From the cell containing the given text, extract its center point as (x, y) coordinate. 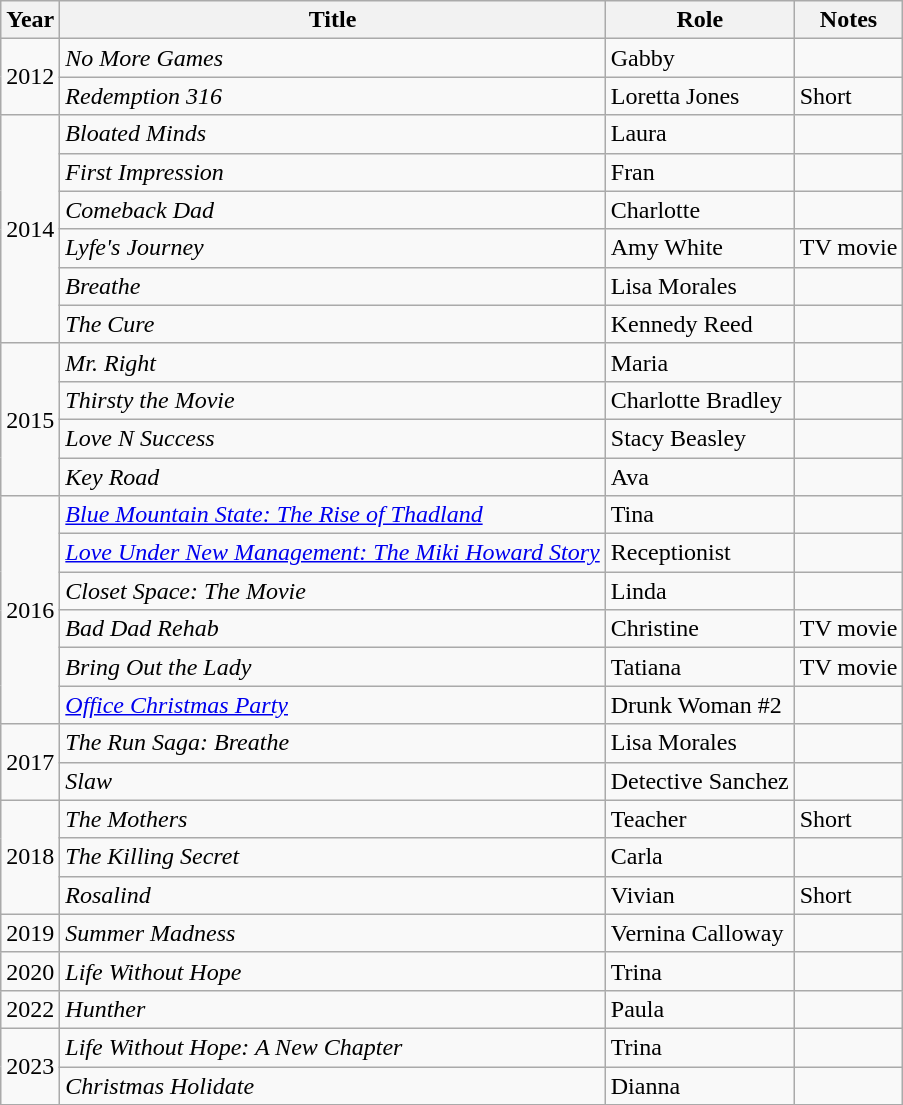
Teacher (700, 819)
Loretta Jones (700, 96)
The Killing Secret (332, 857)
2017 (30, 762)
First Impression (332, 172)
Mr. Right (332, 362)
The Mothers (332, 819)
Office Christmas Party (332, 705)
Life Without Hope: A New Chapter (332, 1047)
Title (332, 20)
Breathe (332, 286)
Laura (700, 134)
2016 (30, 610)
Bad Dad Rehab (332, 629)
Closet Space: The Movie (332, 591)
Bloated Minds (332, 134)
Maria (700, 362)
2014 (30, 229)
Hunther (332, 1009)
2012 (30, 77)
Ava (700, 477)
2020 (30, 971)
Stacy Beasley (700, 438)
Love N Success (332, 438)
Christine (700, 629)
Receptionist (700, 553)
Role (700, 20)
Tina (700, 515)
Blue Mountain State: The Rise of Thadland (332, 515)
The Run Saga: Breathe (332, 743)
Summer Madness (332, 933)
Life Without Hope (332, 971)
Vivian (700, 895)
Drunk Woman #2 (700, 705)
Paula (700, 1009)
Gabby (700, 58)
Vernina Calloway (700, 933)
Amy White (700, 248)
Detective Sanchez (700, 781)
No More Games (332, 58)
Carla (700, 857)
Bring Out the Lady (332, 667)
Comeback Dad (332, 210)
Thirsty the Movie (332, 400)
Fran (700, 172)
Notes (848, 20)
Kennedy Reed (700, 324)
2023 (30, 1066)
Love Under New Management: The Miki Howard Story (332, 553)
2015 (30, 419)
Slaw (332, 781)
2019 (30, 933)
Dianna (700, 1085)
2022 (30, 1009)
The Cure (332, 324)
Redemption 316 (332, 96)
Year (30, 20)
Key Road (332, 477)
Charlotte Bradley (700, 400)
Tatiana (700, 667)
Linda (700, 591)
2018 (30, 857)
Rosalind (332, 895)
Christmas Holidate (332, 1085)
Lyfe's Journey (332, 248)
Charlotte (700, 210)
